Extract the (X, Y) coordinate from the center of the cell holding the provided text.  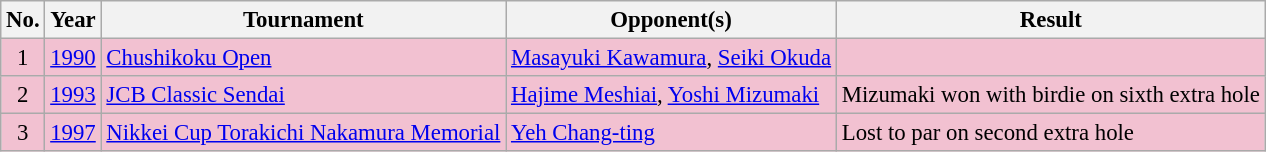
Chushikoku Open (304, 58)
2 (23, 95)
Lost to par on second extra hole (1050, 133)
1990 (73, 58)
Mizumaki won with birdie on sixth extra hole (1050, 95)
Hajime Meshiai, Yoshi Mizumaki (672, 95)
Year (73, 20)
3 (23, 133)
1993 (73, 95)
Tournament (304, 20)
Yeh Chang-ting (672, 133)
JCB Classic Sendai (304, 95)
Opponent(s) (672, 20)
No. (23, 20)
1997 (73, 133)
Result (1050, 20)
1 (23, 58)
Masayuki Kawamura, Seiki Okuda (672, 58)
Nikkei Cup Torakichi Nakamura Memorial (304, 133)
